Pinpoint the cell where the given text exists, returning its (x, y) midpoint coordinate. 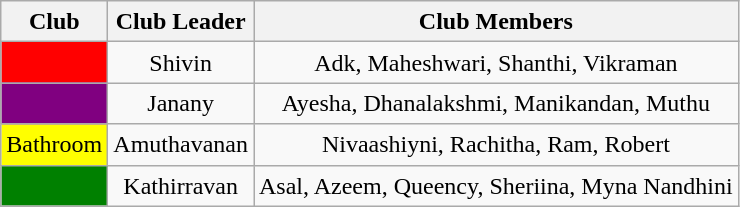
Ayesha, Dhanalakshmi, Manikandan, Muthu (496, 104)
Bathroom (54, 144)
Amuthavanan (181, 144)
Adk, Maheshwari, Shanthi, Vikraman (496, 62)
Club Members (496, 22)
Asal, Azeem, Queency, Sheriina, Myna Nandhini (496, 186)
Club (54, 22)
Janany (181, 104)
Shivin (181, 62)
Kathirravan (181, 186)
Nivaashiyni, Rachitha, Ram, Robert (496, 144)
Club Leader (181, 22)
